Return the (X, Y) coordinate for the center point of the cell that contains the specified text.  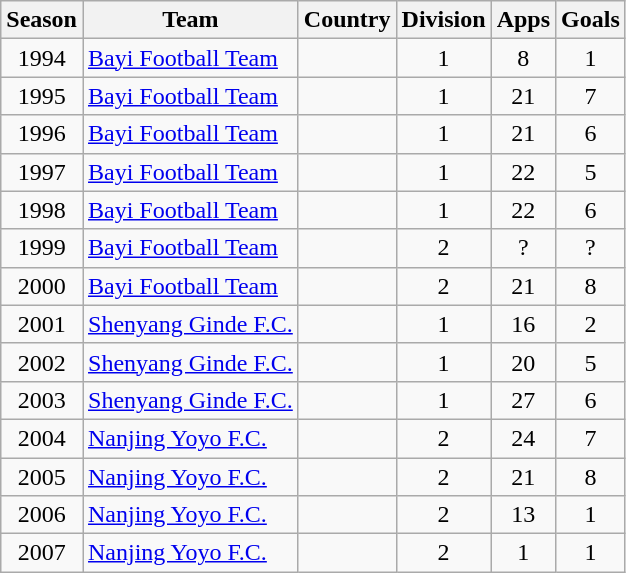
13 (523, 515)
1999 (42, 248)
2006 (42, 515)
1998 (42, 210)
Division (444, 20)
2002 (42, 362)
1996 (42, 134)
2005 (42, 477)
16 (523, 324)
20 (523, 362)
2004 (42, 438)
2001 (42, 324)
2003 (42, 400)
Season (42, 20)
27 (523, 400)
Apps (523, 20)
2000 (42, 286)
1994 (42, 58)
Country (347, 20)
24 (523, 438)
1995 (42, 96)
Goals (591, 20)
1997 (42, 172)
2007 (42, 553)
Team (190, 20)
